Search for the cell housing the specified text and yield its [X, Y] center coordinate. 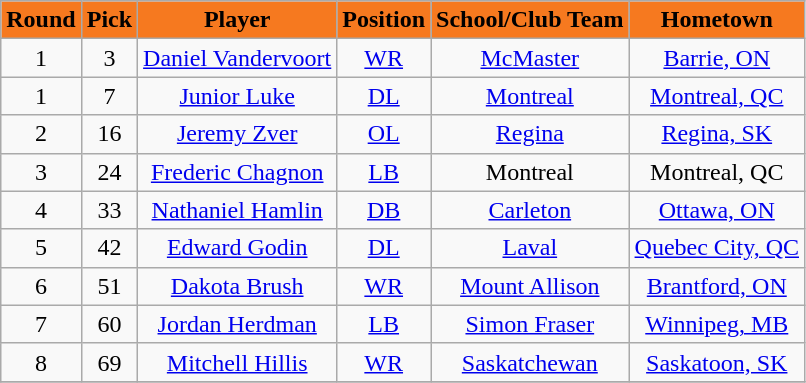
Round [41, 20]
Edward Godin [238, 248]
33 [109, 210]
24 [109, 172]
McMaster [530, 58]
Position [384, 20]
Barrie, ON [716, 58]
DB [384, 210]
16 [109, 134]
42 [109, 248]
Nathaniel Hamlin [238, 210]
6 [41, 286]
2 [41, 134]
Jeremy Zver [238, 134]
69 [109, 362]
Saskatchewan [530, 362]
Jordan Herdman [238, 324]
8 [41, 362]
Player [238, 20]
Simon Fraser [530, 324]
5 [41, 248]
Saskatoon, SK [716, 362]
Quebec City, QC [716, 248]
Junior Luke [238, 96]
Carleton [530, 210]
51 [109, 286]
Ottawa, ON [716, 210]
Brantford, ON [716, 286]
Daniel Vandervoort [238, 58]
60 [109, 324]
Regina, SK [716, 134]
Mount Allison [530, 286]
Frederic Chagnon [238, 172]
Laval [530, 248]
Dakota Brush [238, 286]
OL [384, 134]
Pick [109, 20]
Hometown [716, 20]
4 [41, 210]
School/Club Team [530, 20]
Mitchell Hillis [238, 362]
Regina [530, 134]
Winnipeg, MB [716, 324]
